Detect which cell encompasses the target text, then output its [x, y] center coordinate. 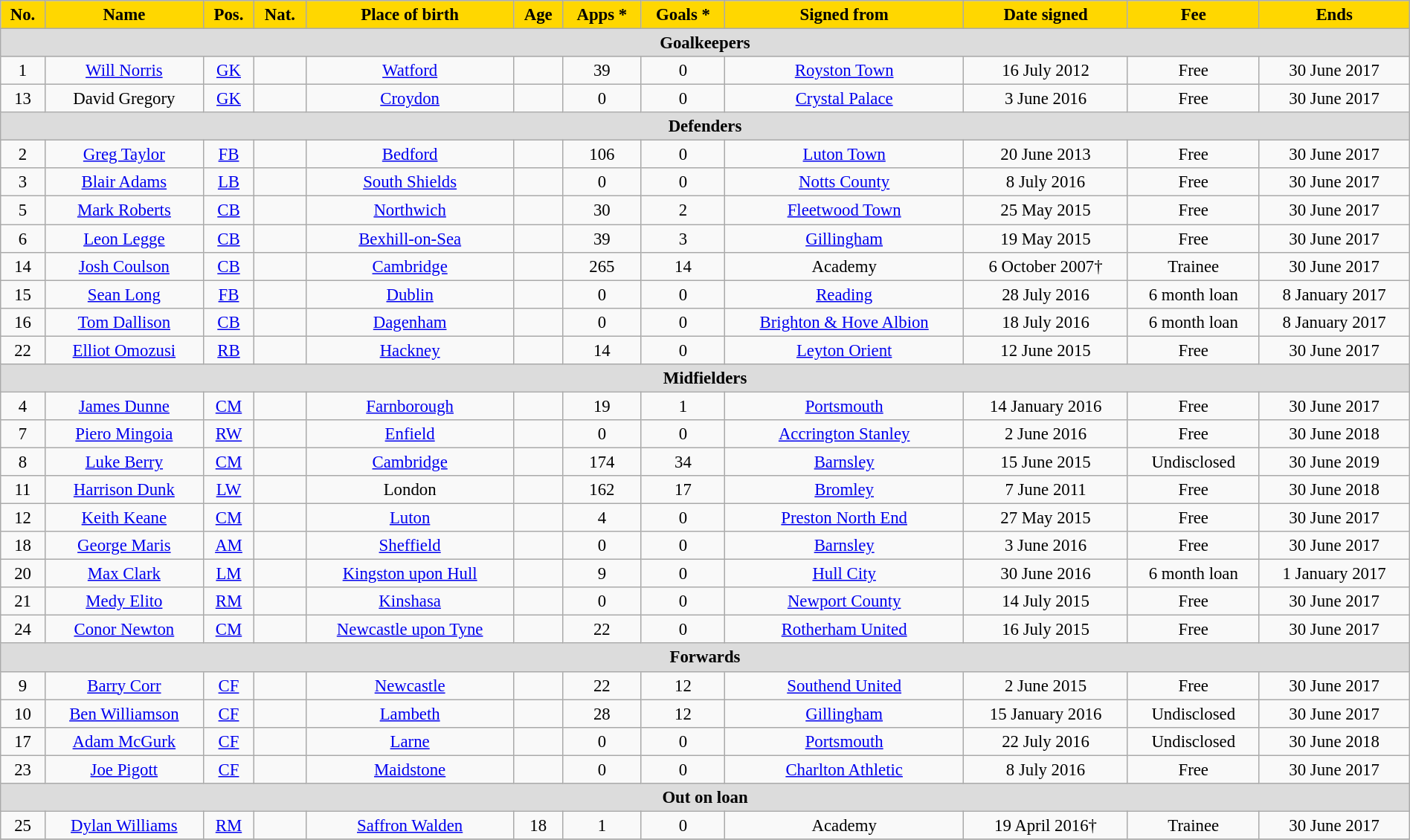
Kingston upon Hull [410, 574]
2 June 2015 [1046, 685]
21 [23, 601]
27 May 2015 [1046, 518]
19 April 2016† [1046, 825]
16 July 2012 [1046, 71]
Apps * [602, 15]
10 [23, 714]
28 July 2016 [1046, 294]
25 May 2015 [1046, 210]
Date signed [1046, 15]
Will Norris [123, 71]
Piero Mingoia [123, 434]
Enfield [410, 434]
Pos. [228, 15]
Conor Newton [123, 630]
Goals * [683, 15]
Tom Dallison [123, 322]
Royston Town [845, 71]
106 [602, 155]
Bromley [845, 490]
Luton Town [845, 155]
Accrington Stanley [845, 434]
Leyton Orient [845, 350]
AM [228, 546]
30 [602, 210]
Harrison Dunk [123, 490]
Newcastle [410, 685]
Bexhill-on-Sea [410, 239]
Preston North End [845, 518]
Southend United [845, 685]
Brighton & Hove Albion [845, 322]
Crystal Palace [845, 99]
Fleetwood Town [845, 210]
Blair Adams [123, 182]
Medy Elito [123, 601]
LB [228, 182]
Keith Keane [123, 518]
8 [23, 462]
Croydon [410, 99]
22 July 2016 [1046, 741]
5 [23, 210]
1 January 2017 [1334, 574]
Joe Pigott [123, 769]
Defenders [705, 126]
174 [602, 462]
265 [602, 266]
19 [602, 406]
20 [23, 574]
6 [23, 239]
15 January 2016 [1046, 714]
Sean Long [123, 294]
25 [23, 825]
No. [23, 15]
24 [23, 630]
Larne [410, 741]
28 [602, 714]
20 June 2013 [1046, 155]
Maidstone [410, 769]
South Shields [410, 182]
Name [123, 15]
Adam McGurk [123, 741]
2 June 2016 [1046, 434]
RB [228, 350]
7 [23, 434]
12 June 2015 [1046, 350]
14 January 2016 [1046, 406]
18 July 2016 [1046, 322]
Leon Legge [123, 239]
Sheffield [410, 546]
Ben Williamson [123, 714]
16 July 2015 [1046, 630]
Greg Taylor [123, 155]
Dublin [410, 294]
19 May 2015 [1046, 239]
Dylan Williams [123, 825]
Luke Berry [123, 462]
162 [602, 490]
Hull City [845, 574]
6 October 2007† [1046, 266]
30 June 2016 [1046, 574]
11 [23, 490]
Newport County [845, 601]
14 July 2015 [1046, 601]
Dagenham [410, 322]
RW [228, 434]
Goalkeepers [705, 43]
Bedford [410, 155]
Notts County [845, 182]
15 [23, 294]
Mark Roberts [123, 210]
London [410, 490]
David Gregory [123, 99]
Elliot Omozusi [123, 350]
Josh Coulson [123, 266]
Hackney [410, 350]
Kinshasa [410, 601]
James Dunne [123, 406]
13 [23, 99]
Fee [1193, 15]
Lambeth [410, 714]
Barry Corr [123, 685]
Rotherham United [845, 630]
Out on loan [705, 798]
Midfielders [705, 378]
7 June 2011 [1046, 490]
Watford [410, 71]
Forwards [705, 658]
Place of birth [410, 15]
Charlton Athletic [845, 769]
Age [538, 15]
Reading [845, 294]
Max Clark [123, 574]
23 [23, 769]
15 June 2015 [1046, 462]
34 [683, 462]
LW [228, 490]
16 [23, 322]
Northwich [410, 210]
Newcastle upon Tyne [410, 630]
Luton [410, 518]
Saffron Walden [410, 825]
Ends [1334, 15]
Signed from [845, 15]
LM [228, 574]
30 June 2019 [1334, 462]
Farnborough [410, 406]
George Maris [123, 546]
Nat. [280, 15]
